Provide the [X, Y] coordinate of the cell's center where the given text is located.  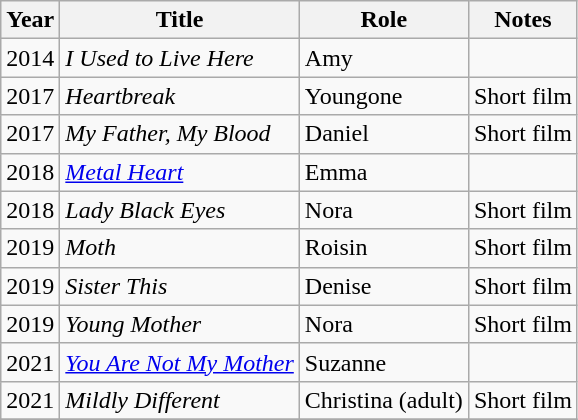
You Are Not My Mother [180, 362]
Lady Black Eyes [180, 210]
Denise [384, 286]
Mildly Different [180, 400]
Sister This [180, 286]
My Father, My Blood [180, 134]
Title [180, 20]
Role [384, 20]
I Used to Live Here [180, 58]
Roisin [384, 248]
Youngone [384, 96]
Suzanne [384, 362]
Metal Heart [180, 172]
2014 [30, 58]
Amy [384, 58]
Heartbreak [180, 96]
Emma [384, 172]
Notes [522, 20]
Moth [180, 248]
Christina (adult) [384, 400]
Year [30, 20]
Daniel [384, 134]
Young Mother [180, 324]
